Provide the (X, Y) coordinate of the cell's center where the given text is located.  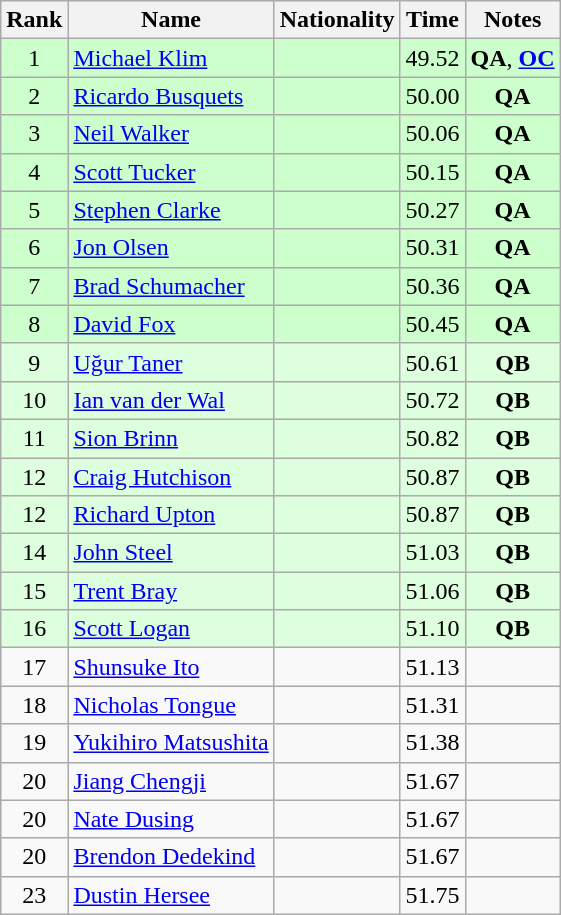
11 (34, 438)
16 (34, 629)
50.31 (432, 248)
2 (34, 96)
Nicholas Tongue (171, 705)
QA, OC (512, 58)
Trent Bray (171, 591)
51.13 (432, 667)
Sion Brinn (171, 438)
David Fox (171, 324)
51.10 (432, 629)
19 (34, 743)
50.06 (432, 134)
50.36 (432, 286)
Craig Hutchison (171, 477)
23 (34, 895)
John Steel (171, 553)
18 (34, 705)
51.06 (432, 591)
Brad Schumacher (171, 286)
Stephen Clarke (171, 210)
9 (34, 362)
Neil Walker (171, 134)
1 (34, 58)
Jon Olsen (171, 248)
Name (171, 20)
Scott Logan (171, 629)
Ian van der Wal (171, 400)
14 (34, 553)
Time (432, 20)
Scott Tucker (171, 172)
Nate Dusing (171, 819)
Nationality (337, 20)
Rank (34, 20)
Dustin Hersee (171, 895)
Brendon Dedekind (171, 857)
Shunsuke Ito (171, 667)
10 (34, 400)
Jiang Chengji (171, 781)
50.45 (432, 324)
7 (34, 286)
50.15 (432, 172)
15 (34, 591)
50.00 (432, 96)
50.27 (432, 210)
49.52 (432, 58)
51.38 (432, 743)
Uğur Taner (171, 362)
Ricardo Busquets (171, 96)
5 (34, 210)
51.75 (432, 895)
Richard Upton (171, 515)
51.31 (432, 705)
Notes (512, 20)
51.03 (432, 553)
Yukihiro Matsushita (171, 743)
6 (34, 248)
Michael Klim (171, 58)
8 (34, 324)
17 (34, 667)
50.72 (432, 400)
50.82 (432, 438)
50.61 (432, 362)
4 (34, 172)
3 (34, 134)
